Locate the cell with the specified text and output its (X, Y) center coordinate. 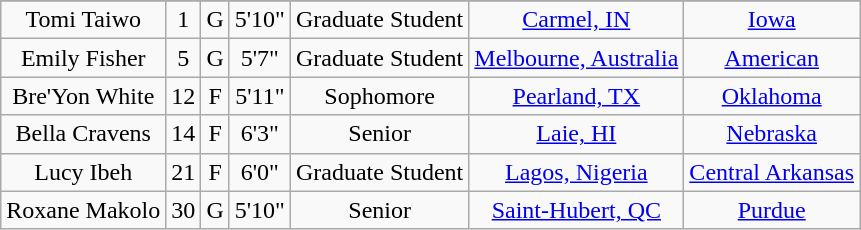
Melbourne, Australia (576, 58)
6'0" (260, 172)
Purdue (772, 210)
30 (184, 210)
14 (184, 134)
Central Arkansas (772, 172)
Roxane Makolo (84, 210)
Emily Fisher (84, 58)
Oklahoma (772, 96)
American (772, 58)
Pearland, TX (576, 96)
12 (184, 96)
Laie, HI (576, 134)
Lucy Ibeh (84, 172)
Saint-Hubert, QC (576, 210)
Lagos, Nigeria (576, 172)
Carmel, IN (576, 20)
Bella Cravens (84, 134)
1 (184, 20)
6'3" (260, 134)
Nebraska (772, 134)
Tomi Taiwo (84, 20)
Iowa (772, 20)
21 (184, 172)
5'7" (260, 58)
Sophomore (379, 96)
5'11" (260, 96)
Bre'Yon White (84, 96)
5 (184, 58)
